Return the [x, y] coordinate for the center point of the cell that contains the specified text.  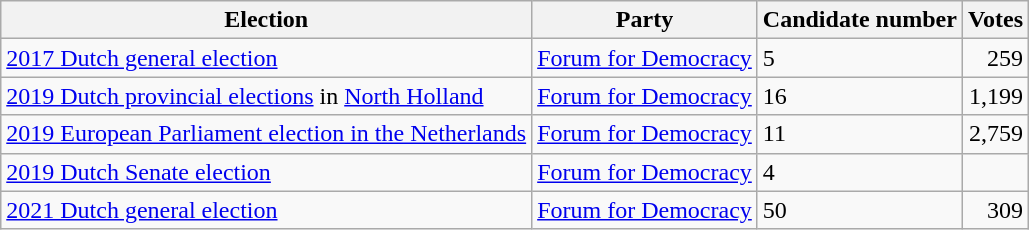
2021 Dutch general election [266, 210]
1,199 [995, 96]
309 [995, 210]
Party [645, 20]
16 [860, 96]
2019 European Parliament election in the Netherlands [266, 134]
50 [860, 210]
2017 Dutch general election [266, 58]
4 [860, 172]
259 [995, 58]
2,759 [995, 134]
2019 Dutch provincial elections in North Holland [266, 96]
11 [860, 134]
Election [266, 20]
Votes [995, 20]
Candidate number [860, 20]
2019 Dutch Senate election [266, 172]
5 [860, 58]
